Locate the cell with the specified text and output its (X, Y) center coordinate. 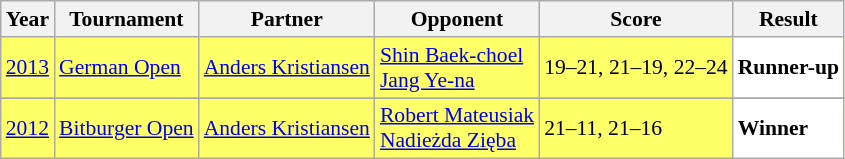
21–11, 21–16 (636, 128)
19–21, 21–19, 22–24 (636, 68)
Result (788, 19)
Opponent (457, 19)
Runner-up (788, 68)
Tournament (126, 19)
Score (636, 19)
Year (28, 19)
Shin Baek-choel Jang Ye-na (457, 68)
2012 (28, 128)
Robert Mateusiak Nadieżda Zięba (457, 128)
Partner (287, 19)
German Open (126, 68)
Bitburger Open (126, 128)
2013 (28, 68)
Winner (788, 128)
